Identify which cell holds the provided text, then report its [x, y] central coordinate. 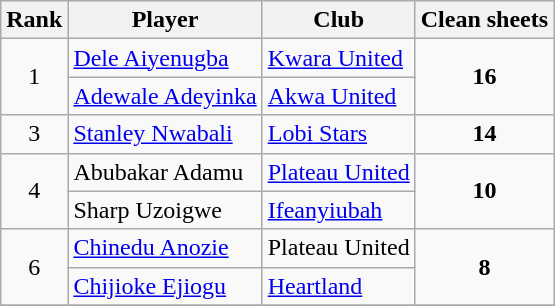
Club [338, 20]
Ifeanyiubah [338, 210]
16 [484, 77]
3 [34, 134]
Kwara United [338, 58]
14 [484, 134]
Heartland [338, 286]
Chinedu Anozie [165, 248]
4 [34, 191]
Clean sheets [484, 20]
Dele Aiyenugba [165, 58]
8 [484, 267]
Stanley Nwabali [165, 134]
6 [34, 267]
Sharp Uzoigwe [165, 210]
Adewale Adeyinka [165, 96]
Abubakar Adamu [165, 172]
Rank [34, 20]
1 [34, 77]
Akwa United [338, 96]
Player [165, 20]
Chijioke Ejiogu [165, 286]
Lobi Stars [338, 134]
10 [484, 191]
